Locate the cell with the specified text and output its [x, y] center coordinate. 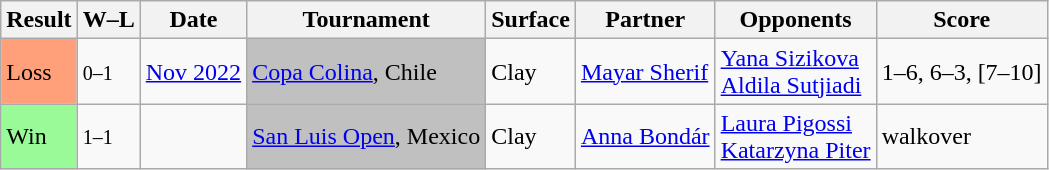
Yana Sizikova Aldila Sutjiadi [796, 72]
1–1 [108, 136]
Tournament [366, 20]
Laura Pigossi Katarzyna Piter [796, 136]
Result [39, 20]
walkover [962, 136]
1–6, 6–3, [7–10] [962, 72]
Nov 2022 [193, 72]
Score [962, 20]
Copa Colina, Chile [366, 72]
Date [193, 20]
Surface [531, 20]
W–L [108, 20]
Anna Bondár [645, 136]
San Luis Open, Mexico [366, 136]
0–1 [108, 72]
Partner [645, 20]
Win [39, 136]
Loss [39, 72]
Opponents [796, 20]
Mayar Sherif [645, 72]
